Provide the (x, y) coordinate of the cell's center where the given text is located.  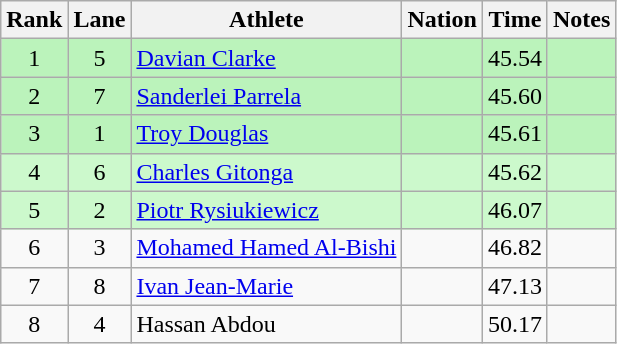
46.82 (514, 248)
Athlete (266, 20)
Troy Douglas (266, 134)
Nation (442, 20)
45.62 (514, 172)
Sanderlei Parrela (266, 96)
47.13 (514, 286)
50.17 (514, 324)
46.07 (514, 210)
Mohamed Hamed Al-Bishi (266, 248)
Charles Gitonga (266, 172)
45.61 (514, 134)
Rank (34, 20)
Time (514, 20)
Hassan Abdou (266, 324)
Ivan Jean-Marie (266, 286)
Piotr Rysiukiewicz (266, 210)
45.60 (514, 96)
45.54 (514, 58)
Lane (100, 20)
Davian Clarke (266, 58)
Notes (581, 20)
